Provide the [X, Y] coordinate of the cell's center where the given text is located.  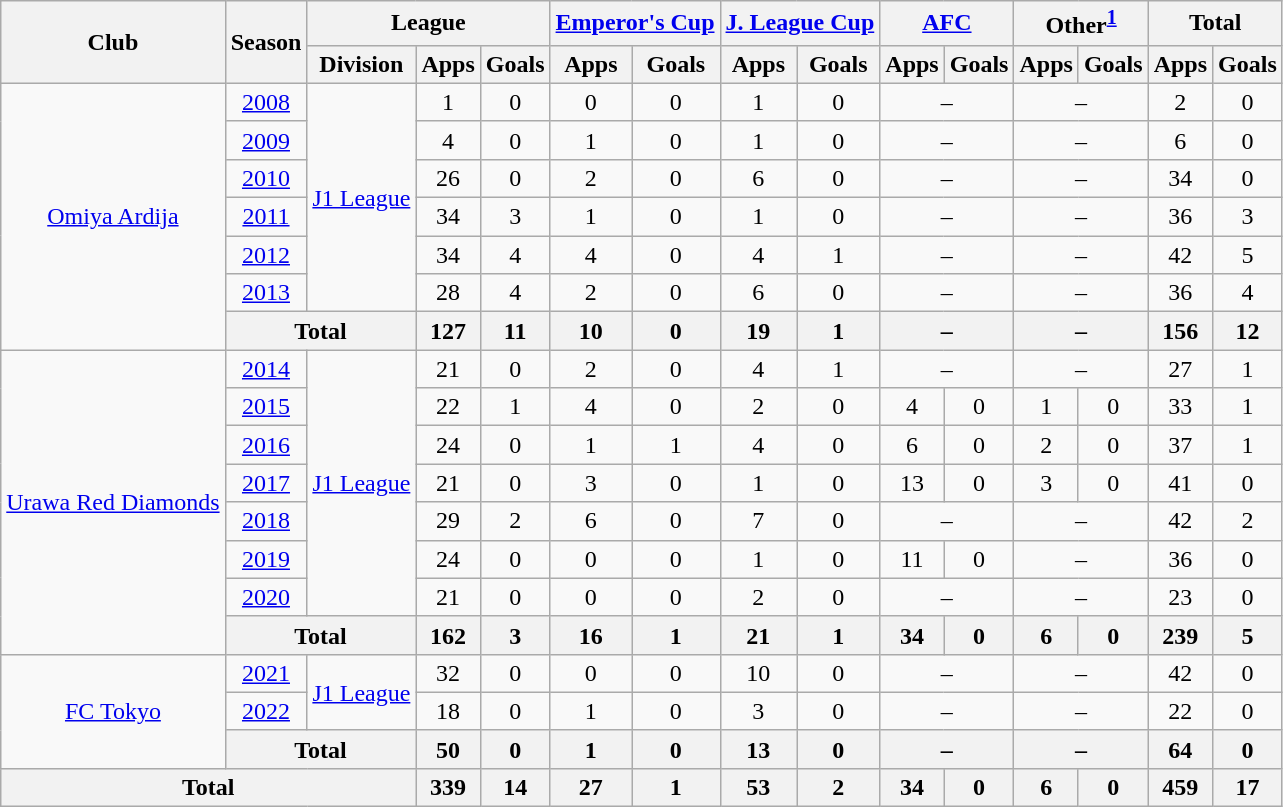
41 [1180, 483]
2010 [266, 178]
2008 [266, 102]
53 [758, 787]
239 [1180, 635]
2017 [266, 483]
Omiya Ardija [113, 216]
2019 [266, 559]
14 [515, 787]
17 [1248, 787]
Urawa Red Diamonds [113, 502]
127 [448, 331]
2020 [266, 597]
37 [1180, 445]
J. League Cup [800, 24]
23 [1180, 597]
16 [591, 635]
FC Tokyo [113, 711]
162 [448, 635]
33 [1180, 407]
2021 [266, 673]
18 [448, 711]
156 [1180, 331]
64 [1180, 749]
29 [448, 521]
2012 [266, 255]
Season [266, 42]
Emperor's Cup [635, 24]
2014 [266, 369]
Division [362, 64]
2016 [266, 445]
2022 [266, 711]
339 [448, 787]
Club [113, 42]
19 [758, 331]
12 [1248, 331]
26 [448, 178]
32 [448, 673]
AFC [947, 24]
2013 [266, 293]
League [428, 24]
459 [1180, 787]
50 [448, 749]
28 [448, 293]
7 [758, 521]
2009 [266, 140]
2011 [266, 217]
2018 [266, 521]
Other1 [1081, 24]
2015 [266, 407]
